Pinpoint the cell where the given text exists, returning its (x, y) midpoint coordinate. 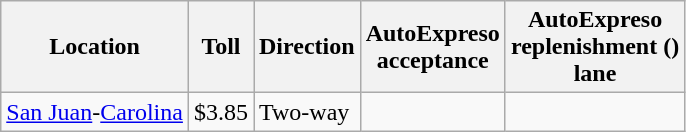
Two-way (308, 112)
Toll (220, 47)
Location (95, 47)
AutoExpreso replenishment () lane (594, 47)
San Juan-Carolina (95, 112)
$3.85 (220, 112)
AutoExpreso acceptance (432, 47)
Direction (308, 47)
